Capture the cell that displays the provided text and extract its (x, y) central coordinate. 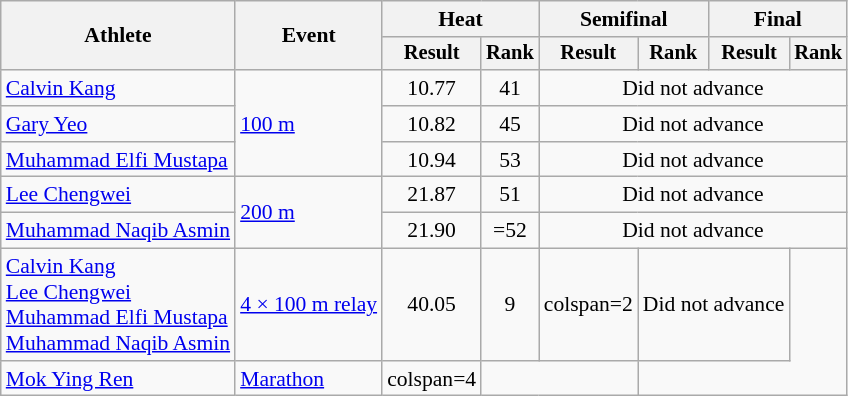
Semifinal (624, 19)
53 (510, 160)
21.87 (432, 195)
10.82 (432, 124)
10.77 (432, 88)
40.05 (432, 305)
41 (510, 88)
=52 (510, 231)
Final (778, 19)
Calvin KangLee ChengweiMuhammad Elfi MustapaMuhammad Naqib Asmin (118, 305)
Heat (460, 19)
45 (510, 124)
Gary Yeo (118, 124)
10.94 (432, 160)
4 × 100 m relay (308, 305)
Calvin Kang (118, 88)
Athlete (118, 36)
Muhammad Elfi Mustapa (118, 160)
Lee Chengwei (118, 195)
200 m (308, 212)
Event (308, 36)
21.90 (432, 231)
100 m (308, 124)
51 (510, 195)
colspan=2 (588, 305)
Muhammad Naqib Asmin (118, 231)
9 (510, 305)
